Search for the cell housing the specified text and yield its (X, Y) center coordinate. 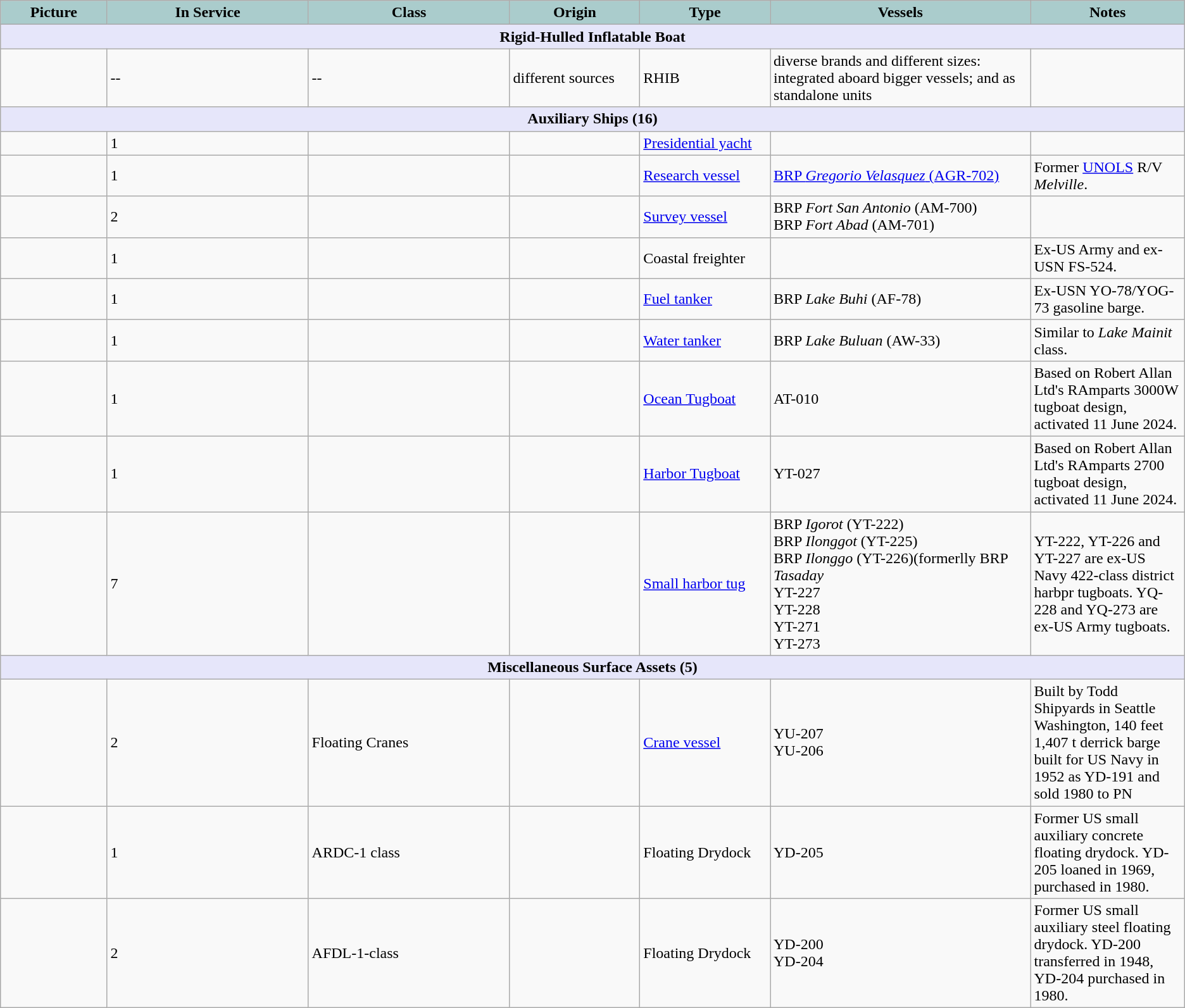
diverse brands and different sizes: integrated aboard bigger vessels; and as standalone units (900, 78)
Type (705, 13)
Ex-US Army and ex-USN FS-524. (1108, 258)
Based on Robert Allan Ltd's RAmparts 3000W tugboat design, activated 11 June 2024. (1108, 399)
BRP Lake Buhi (AF-78) (900, 299)
In Service (208, 13)
Crane vessel (705, 743)
AFDL-1-class (409, 953)
BRP Fort San Antonio (AM-700)BRP Fort Abad (AM-701) (900, 216)
Auxiliary Ships (16) (592, 119)
Former US small auxiliary concrete floating drydock. YD-205 loaned in 1969, purchased in 1980. (1108, 852)
AT-010 (900, 399)
Miscellaneous Surface Assets (5) (592, 668)
Former UNOLS R/V Melville. (1108, 176)
Rigid-Hulled Inflatable Boat (592, 37)
7 (208, 583)
Built by Todd Shipyards in Seattle Washington, 140 feet 1,407 t derrick barge built for US Navy in 1952 as YD-191 and sold 1980 to PN (1108, 743)
different sources (575, 78)
Notes (1108, 13)
Coastal freighter (705, 258)
Based on Robert Allan Ltd's RAmparts 2700 tugboat design, activated 11 June 2024. (1108, 473)
Floating Cranes (409, 743)
YT-027 (900, 473)
Ocean Tugboat (705, 399)
YD-200 YD-204 (900, 953)
Small harbor tug (705, 583)
Former US small auxiliary steel floating drydock. YD-200 transferred in 1948, YD-204 purchased in 1980. (1108, 953)
ARDC-1 class (409, 852)
Class (409, 13)
Ex-USN YO-78/YOG-73 gasoline barge. (1108, 299)
Picture (54, 13)
BRP Lake Buluan (AW-33) (900, 340)
BRP Gregorio Velasquez (AGR-702) (900, 176)
YU-207YU-206 (900, 743)
Survey vessel (705, 216)
RHIB (705, 78)
BRP Igorot (YT-222)BRP Ilonggot (YT-225)BRP Ilonggo (YT-226)(formerlly BRP TasadayYT-227YT-228YT-271YT-273 (900, 583)
Research vessel (705, 176)
Harbor Tugboat (705, 473)
Fuel tanker (705, 299)
YD-205 (900, 852)
Vessels (900, 13)
Water tanker (705, 340)
YT-222, YT-226 and YT-227 are ex-US Navy 422-class district harbpr tugboats. YQ-228 and YQ-273 are ex-US Army tugboats. (1108, 583)
Origin (575, 13)
Presidential yacht (705, 143)
Similar to Lake Mainit class. (1108, 340)
